Determine the [x, y] coordinate at the center of the cell enclosing the given text.  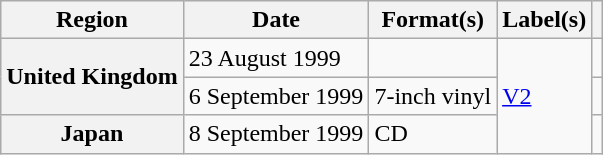
23 August 1999 [276, 58]
Japan [92, 134]
Date [276, 20]
Format(s) [433, 20]
Label(s) [544, 20]
6 September 1999 [276, 96]
V2 [544, 96]
8 September 1999 [276, 134]
Region [92, 20]
United Kingdom [92, 77]
CD [433, 134]
7-inch vinyl [433, 96]
